Scan for the cell matching the given text and deliver its [x, y] coordinate at center. 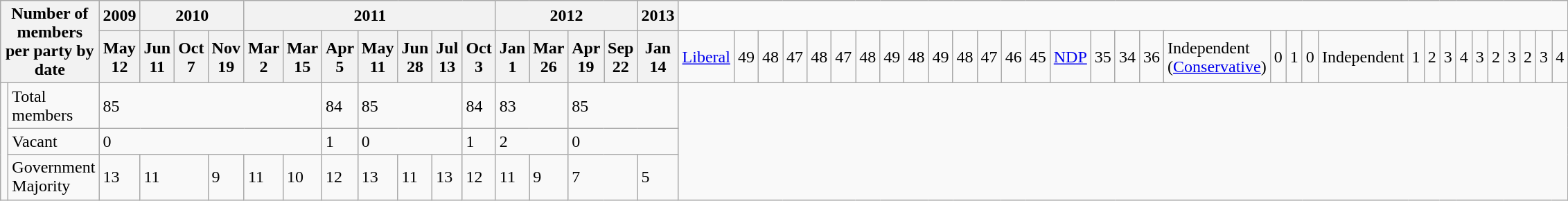
Vacant [54, 141]
2013 [658, 16]
83 [531, 105]
34 [1127, 57]
7 [603, 177]
Independent [1363, 57]
Government Majority [54, 177]
Jan 1 [512, 57]
5 [658, 177]
Liberal [706, 57]
2010 [193, 16]
Nov 19 [226, 57]
2012 [567, 16]
Jul 13 [448, 57]
2009 [119, 16]
Number of membersper party by date [50, 42]
May 11 [378, 57]
10 [302, 177]
Total members [54, 105]
Jan 14 [658, 57]
2011 [370, 16]
35 [1103, 57]
Jun 11 [157, 57]
Mar 2 [263, 57]
Mar 15 [302, 57]
36 [1152, 57]
Mar 26 [549, 57]
Sep 22 [621, 57]
Oct 3 [479, 57]
Independent (Conservative) [1217, 57]
Apr 19 [586, 57]
May 12 [119, 57]
Apr 5 [340, 57]
Jun 28 [415, 57]
NDP [1070, 57]
46 [1013, 57]
Oct 7 [191, 57]
45 [1038, 57]
